Pinpoint the cell where the given text exists, returning its (x, y) midpoint coordinate. 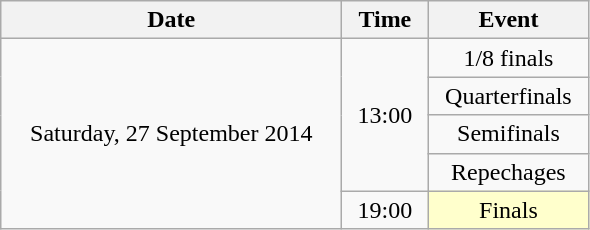
Event (508, 20)
Quarterfinals (508, 96)
Semifinals (508, 134)
1/8 finals (508, 58)
19:00 (385, 210)
Saturday, 27 September 2014 (172, 134)
Repechages (508, 172)
13:00 (385, 115)
Date (172, 20)
Finals (508, 210)
Time (385, 20)
